Output the [x, y] coordinate of the center of the cell containing the given text.  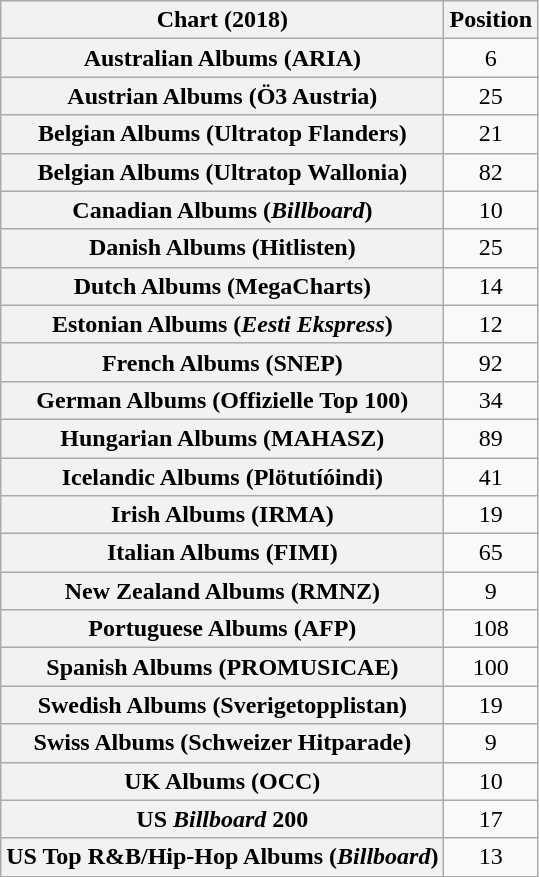
Australian Albums (ARIA) [222, 58]
92 [491, 362]
Danish Albums (Hitlisten) [222, 248]
Dutch Albums (MegaCharts) [222, 286]
Canadian Albums (Billboard) [222, 210]
Swedish Albums (Sverigetopplistan) [222, 705]
14 [491, 286]
41 [491, 477]
Hungarian Albums (MAHASZ) [222, 438]
6 [491, 58]
Swiss Albums (Schweizer Hitparade) [222, 743]
89 [491, 438]
Estonian Albums (Eesti Ekspress) [222, 324]
German Albums (Offizielle Top 100) [222, 400]
Spanish Albums (PROMUSICAE) [222, 667]
Austrian Albums (Ö3 Austria) [222, 96]
Belgian Albums (Ultratop Wallonia) [222, 172]
Portuguese Albums (AFP) [222, 629]
New Zealand Albums (RMNZ) [222, 591]
13 [491, 857]
US Billboard 200 [222, 819]
Position [491, 20]
108 [491, 629]
Irish Albums (IRMA) [222, 515]
French Albums (SNEP) [222, 362]
US Top R&B/Hip-Hop Albums (Billboard) [222, 857]
17 [491, 819]
Chart (2018) [222, 20]
12 [491, 324]
82 [491, 172]
Italian Albums (FIMI) [222, 553]
65 [491, 553]
Belgian Albums (Ultratop Flanders) [222, 134]
UK Albums (OCC) [222, 781]
Icelandic Albums (Plötutíóindi) [222, 477]
100 [491, 667]
34 [491, 400]
21 [491, 134]
